Determine the [X, Y] coordinate at the center of the cell enclosing the given text.  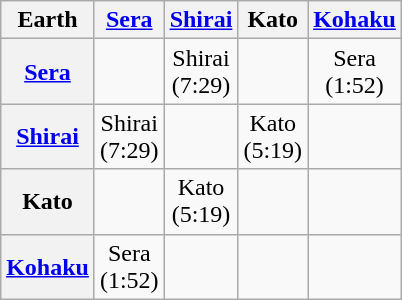
Earth [48, 20]
